Extract the (x, y) coordinate from the center of the cell holding the provided text.  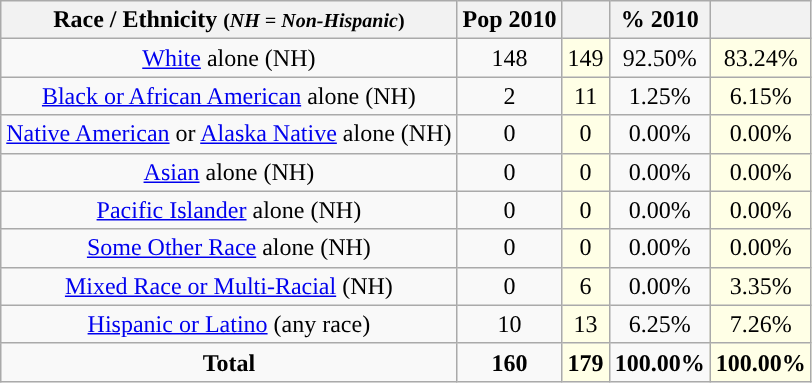
92.50% (660, 58)
3.35% (760, 286)
179 (586, 362)
Hispanic or Latino (any race) (229, 324)
148 (510, 58)
149 (586, 58)
Mixed Race or Multi-Racial (NH) (229, 286)
% 2010 (660, 20)
6 (586, 286)
7.26% (760, 324)
13 (586, 324)
160 (510, 362)
11 (586, 96)
Pacific Islander alone (NH) (229, 210)
6.25% (660, 324)
Pop 2010 (510, 20)
Race / Ethnicity (NH = Non-Hispanic) (229, 20)
Asian alone (NH) (229, 172)
83.24% (760, 58)
Total (229, 362)
Some Other Race alone (NH) (229, 248)
Native American or Alaska Native alone (NH) (229, 134)
6.15% (760, 96)
White alone (NH) (229, 58)
1.25% (660, 96)
10 (510, 324)
Black or African American alone (NH) (229, 96)
2 (510, 96)
